Scan for the cell matching the given text and deliver its (X, Y) coordinate at center. 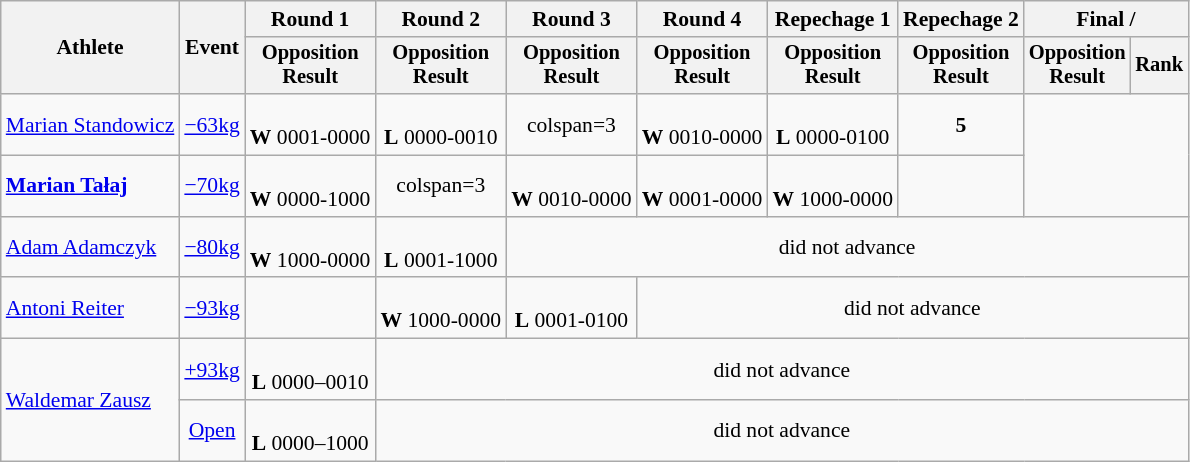
Open (212, 430)
−70kg (212, 186)
W 0000-1000 (310, 186)
Adam Adamczyk (90, 248)
Round 3 (572, 19)
Repechage 2 (961, 19)
+93kg (212, 370)
−93kg (212, 308)
Athlete (90, 48)
−63kg (212, 124)
L 0001-0100 (572, 308)
Round 2 (440, 19)
L 0000–0010 (310, 370)
Round 1 (310, 19)
L 0001-1000 (440, 248)
−80kg (212, 248)
Marian Standowicz (90, 124)
Final / (1106, 19)
Repechage 1 (832, 19)
Waldemar Zausz (90, 400)
Round 4 (702, 19)
L 0000-0010 (440, 124)
Event (212, 48)
5 (961, 124)
L 0000–1000 (310, 430)
Rank (1159, 66)
L 0000-0100 (832, 124)
Marian Tałaj (90, 186)
Antoni Reiter (90, 308)
